Identify which cell holds the provided text, then report its (X, Y) central coordinate. 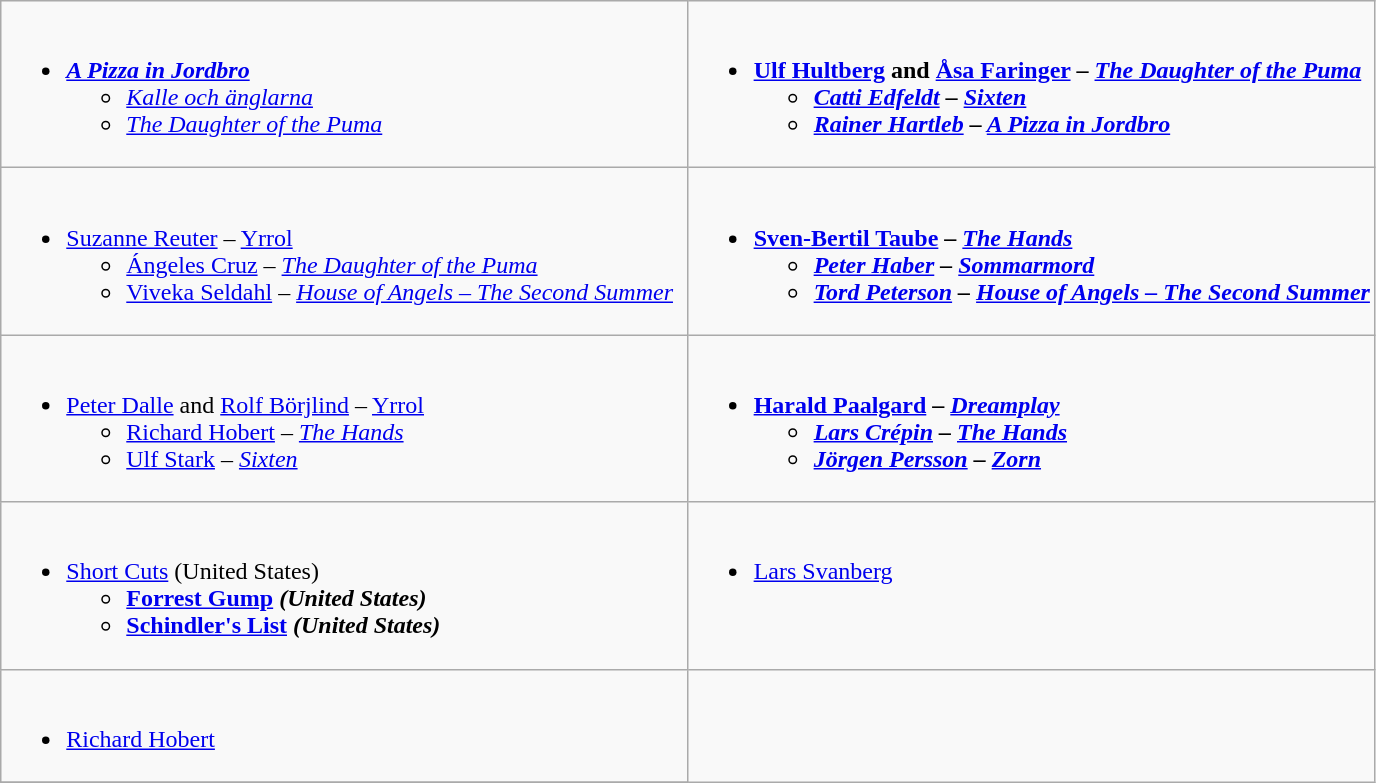
Sven-Bertil Taube – The HandsPeter Haber – SommarmordTord Peterson – House of Angels – The Second Summer (1032, 252)
Harald Paalgard – DreamplayLars Crépin – The HandsJörgen Persson – Zorn (1032, 418)
Suzanne Reuter – YrrolÁngeles Cruz – The Daughter of the PumaViveka Seldahl – House of Angels – The Second Summer (344, 252)
Richard Hobert (344, 726)
Short Cuts (United States)Forrest Gump (United States)Schindler's List (United States) (344, 586)
Ulf Hultberg and Åsa Faringer – The Daughter of the PumaCatti Edfeldt – SixtenRainer Hartleb – A Pizza in Jordbro (1032, 84)
Peter Dalle and Rolf Börjlind – YrrolRichard Hobert – The HandsUlf Stark – Sixten (344, 418)
A Pizza in JordbroKalle och änglarnaThe Daughter of the Puma (344, 84)
Lars Svanberg (1032, 586)
